Capture the cell that displays the provided text and extract its [X, Y] central coordinate. 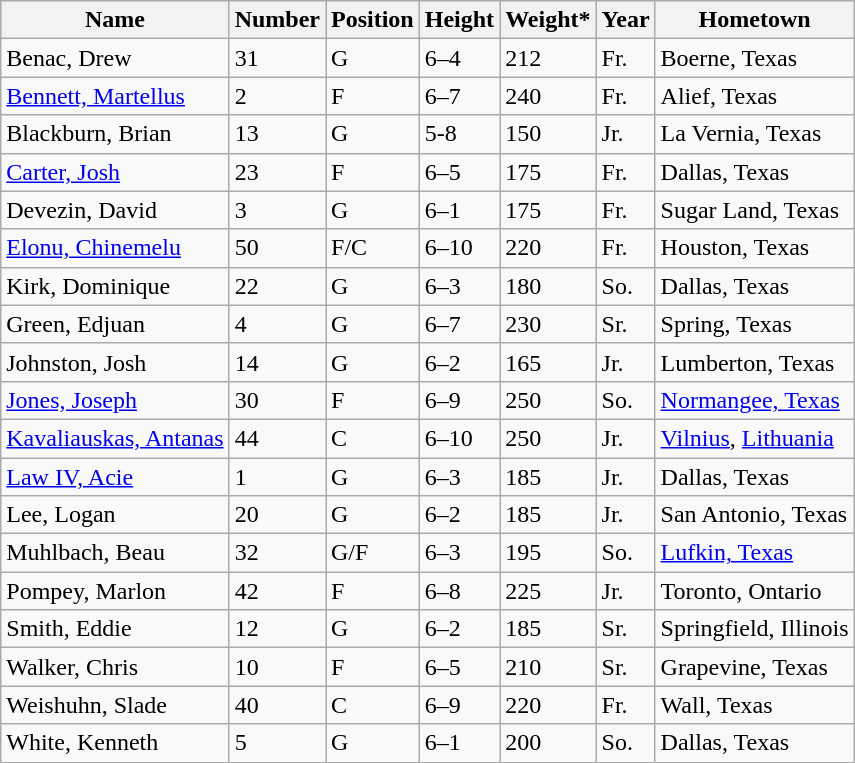
Vilnius, Lithuania [754, 438]
50 [277, 248]
Devezin, David [115, 210]
225 [548, 591]
12 [277, 629]
230 [548, 324]
White, Kenneth [115, 743]
14 [277, 362]
La Vernia, Texas [754, 134]
22 [277, 286]
Year [626, 20]
13 [277, 134]
Elonu, Chinemelu [115, 248]
Kirk, Dominique [115, 286]
Normangee, Texas [754, 400]
2 [277, 96]
4 [277, 324]
Spring, Texas [754, 324]
180 [548, 286]
Number [277, 20]
Springfield, Illinois [754, 629]
Name [115, 20]
Boerne, Texas [754, 58]
6–4 [459, 58]
40 [277, 705]
Benac, Drew [115, 58]
240 [548, 96]
Pompey, Marlon [115, 591]
Position [373, 20]
212 [548, 58]
1 [277, 477]
Carter, Josh [115, 172]
200 [548, 743]
Blackburn, Brian [115, 134]
Houston, Texas [754, 248]
195 [548, 553]
Height [459, 20]
Grapevine, Texas [754, 667]
Kavaliauskas, Antanas [115, 438]
Smith, Eddie [115, 629]
Lufkin, Texas [754, 553]
Wall, Texas [754, 705]
44 [277, 438]
5 [277, 743]
31 [277, 58]
20 [277, 515]
Muhlbach, Beau [115, 553]
Hometown [754, 20]
5-8 [459, 134]
6–8 [459, 591]
Weishuhn, Slade [115, 705]
G/F [373, 553]
Weight* [548, 20]
Sugar Land, Texas [754, 210]
10 [277, 667]
150 [548, 134]
Toronto, Ontario [754, 591]
Green, Edjuan [115, 324]
42 [277, 591]
165 [548, 362]
Jones, Joseph [115, 400]
F/C [373, 248]
Johnston, Josh [115, 362]
San Antonio, Texas [754, 515]
32 [277, 553]
Alief, Texas [754, 96]
Walker, Chris [115, 667]
210 [548, 667]
3 [277, 210]
Lee, Logan [115, 515]
30 [277, 400]
Bennett, Martellus [115, 96]
23 [277, 172]
Law IV, Acie [115, 477]
Lumberton, Texas [754, 362]
